Scan for the cell matching the given text and deliver its [X, Y] coordinate at center. 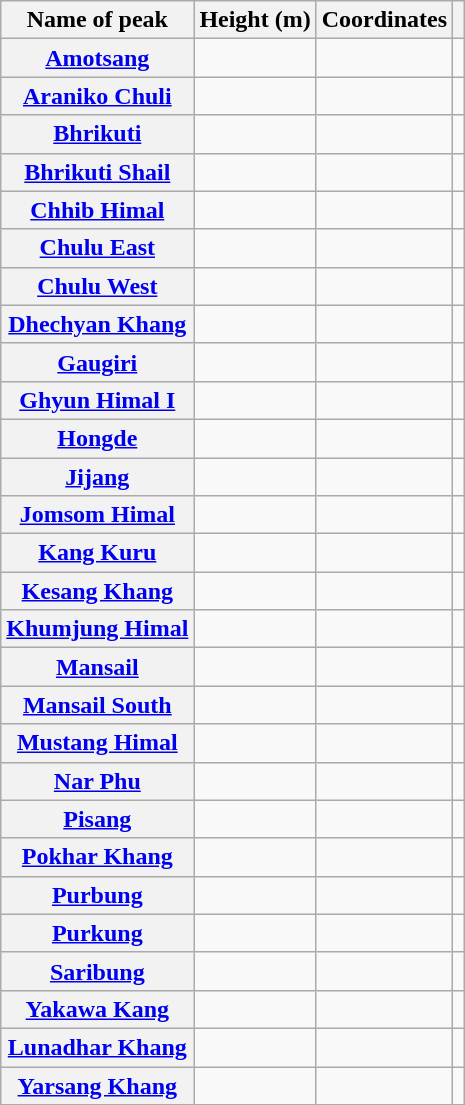
Yakawa Kang [98, 1009]
Yarsang Khang [98, 1085]
Pisang [98, 819]
Hongde [98, 438]
Nar Phu [98, 781]
Dhechyan Khang [98, 324]
Chulu East [98, 248]
Height (m) [255, 20]
Chulu West [98, 286]
Kang Kuru [98, 553]
Jijang [98, 477]
Jomsom Himal [98, 515]
Purbung [98, 895]
Bhrikuti [98, 134]
Amotsang [98, 58]
Name of peak [98, 20]
Lunadhar Khang [98, 1047]
Gaugiri [98, 362]
Saribung [98, 971]
Purkung [98, 933]
Mansail [98, 667]
Mansail South [98, 705]
Ghyun Himal I [98, 400]
Khumjung Himal [98, 629]
Coordinates [384, 20]
Mustang Himal [98, 743]
Chhib Himal [98, 210]
Araniko Chuli [98, 96]
Kesang Khang [98, 591]
Bhrikuti Shail [98, 172]
Pokhar Khang [98, 857]
